Find where the given text appears and provide that cell's center as [X, Y] coordinate. 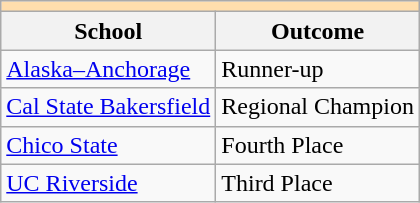
Runner-up [318, 69]
UC Riverside [108, 183]
Regional Champion [318, 107]
Chico State [108, 145]
Outcome [318, 31]
Cal State Bakersfield [108, 107]
School [108, 31]
Alaska–Anchorage [108, 69]
Fourth Place [318, 145]
Third Place [318, 183]
